Find where the given text appears and provide that cell's center as (X, Y) coordinate. 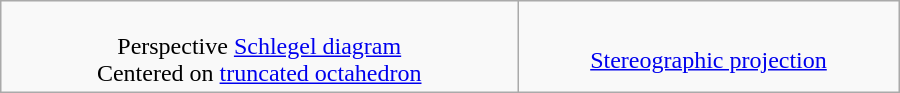
Stereographic projection (709, 47)
Perspective Schlegel diagramCentered on truncated octahedron (260, 47)
